Identify which cell holds the provided text, then report its [X, Y] central coordinate. 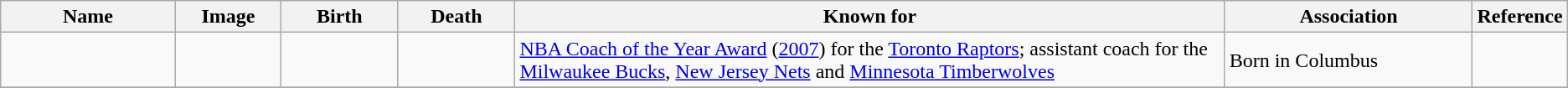
Birth [340, 17]
NBA Coach of the Year Award (2007) for the Toronto Raptors; assistant coach for the Milwaukee Bucks, New Jersey Nets and Minnesota Timberwolves [869, 60]
Born in Columbus [1349, 60]
Association [1349, 17]
Death [456, 17]
Image [228, 17]
Known for [869, 17]
Reference [1519, 17]
Name [88, 17]
